Output the [x, y] coordinate of the center of the cell containing the given text.  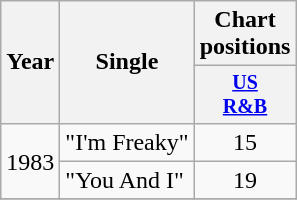
15 [245, 142]
"I'm Freaky" [127, 142]
USR&B [245, 94]
"You And I" [127, 180]
Chart positions [245, 34]
19 [245, 180]
Single [127, 62]
Year [30, 62]
1983 [30, 161]
